Provide the [x, y] coordinate of the cell's center where the given text is located.  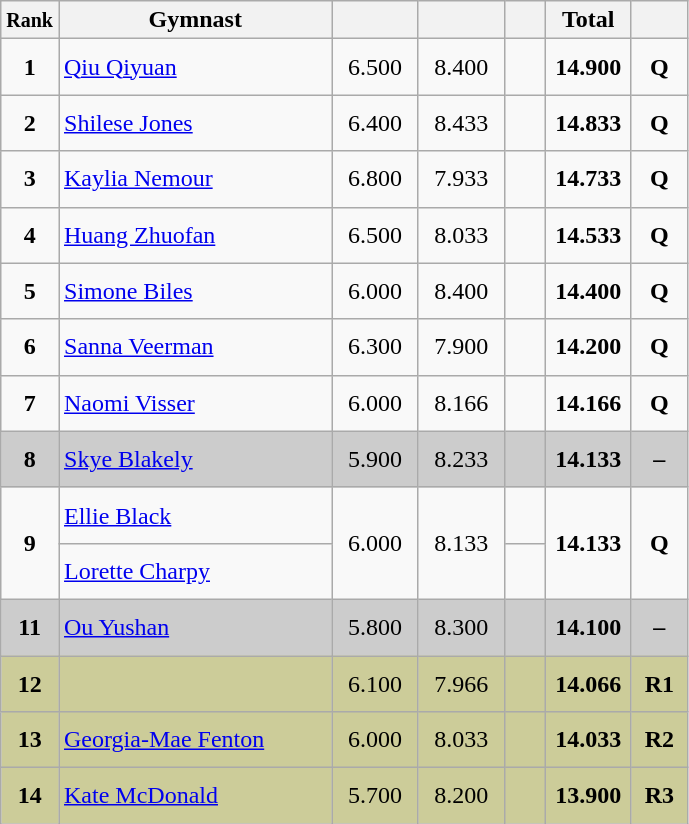
8.233 [461, 459]
Naomi Visser [195, 403]
8.133 [461, 543]
Qiu Qiyuan [195, 67]
6.400 [375, 123]
6.800 [375, 179]
8 [30, 459]
14.900 [588, 67]
R1 [659, 684]
14.066 [588, 684]
3 [30, 179]
Kaylia Nemour [195, 179]
8.200 [461, 796]
6.100 [375, 684]
Total [588, 20]
6 [30, 347]
14.733 [588, 179]
13.900 [588, 796]
Georgia-Mae Fenton [195, 740]
9 [30, 543]
14.533 [588, 235]
5 [30, 291]
5.800 [375, 627]
5.900 [375, 459]
Rank [30, 20]
14.200 [588, 347]
14.033 [588, 740]
13 [30, 740]
R3 [659, 796]
Ellie Black [195, 515]
14.400 [588, 291]
Skye Blakely [195, 459]
Gymnast [195, 20]
8.433 [461, 123]
Huang Zhuofan [195, 235]
6.300 [375, 347]
Kate McDonald [195, 796]
2 [30, 123]
14.833 [588, 123]
7.900 [461, 347]
14.166 [588, 403]
12 [30, 684]
7 [30, 403]
Simone Biles [195, 291]
14.100 [588, 627]
Lorette Charpy [195, 571]
14 [30, 796]
8.166 [461, 403]
R2 [659, 740]
7.966 [461, 684]
Sanna Veerman [195, 347]
11 [30, 627]
Shilese Jones [195, 123]
Ou Yushan [195, 627]
1 [30, 67]
8.300 [461, 627]
5.700 [375, 796]
7.933 [461, 179]
4 [30, 235]
